Identify which cell holds the provided text, then report its [x, y] central coordinate. 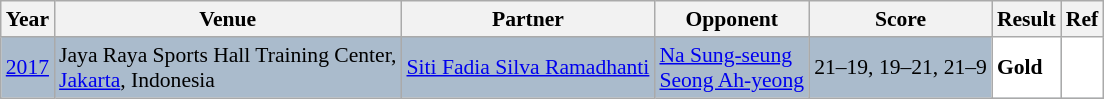
Jaya Raya Sports Hall Training Center,Jakarta, Indonesia [228, 68]
2017 [28, 68]
Result [1026, 19]
Opponent [732, 19]
Na Sung-seung Seong Ah-yeong [732, 68]
Score [900, 19]
Partner [528, 19]
Gold [1026, 68]
Siti Fadia Silva Ramadhanti [528, 68]
Ref [1082, 19]
Venue [228, 19]
21–19, 19–21, 21–9 [900, 68]
Year [28, 19]
